Search for the cell housing the specified text and yield its (X, Y) center coordinate. 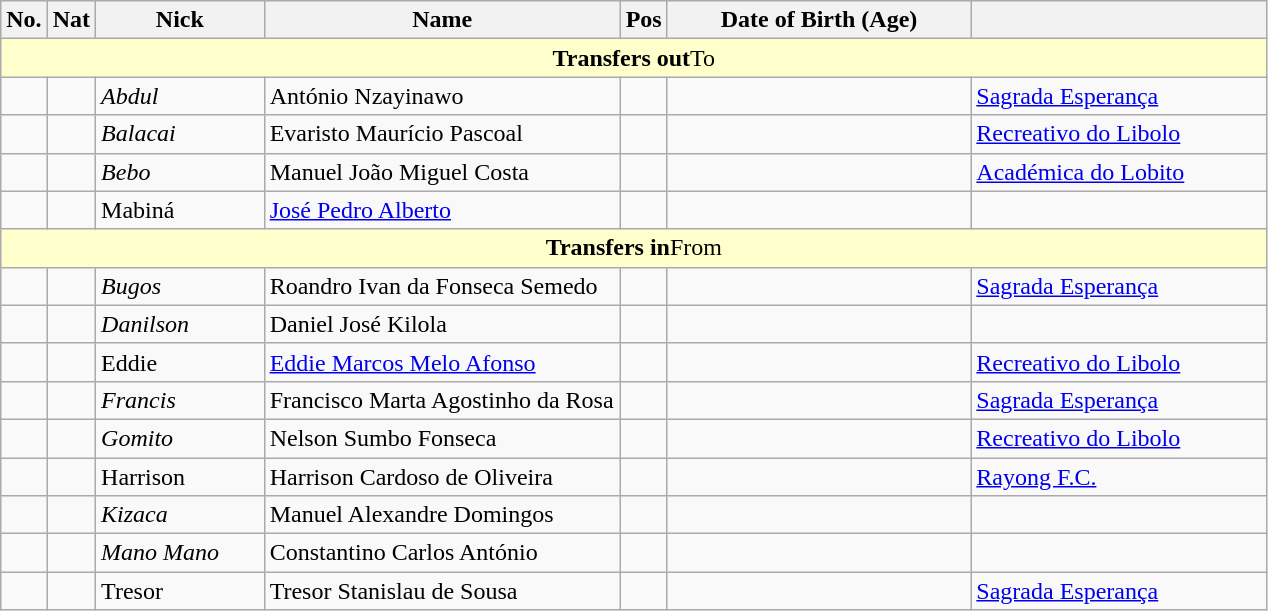
Gomito (180, 438)
Danilson (180, 324)
António Nzayinawo (442, 96)
Balacai (180, 134)
Académica do Lobito (1119, 172)
Tresor Stanislau de Sousa (442, 591)
Tresor (180, 591)
Date of Birth (Age) (819, 20)
Harrison (180, 477)
Manuel Alexandre Domingos (442, 515)
José Pedro Alberto (442, 210)
Constantino Carlos António (442, 553)
Harrison Cardoso de Oliveira (442, 477)
Transfers outTo (634, 58)
Roandro Ivan da Fonseca Semedo (442, 286)
Nat (71, 20)
Manuel João Miguel Costa (442, 172)
Francis (180, 400)
Rayong F.C. (1119, 477)
Bugos (180, 286)
Transfers inFrom (634, 248)
Nelson Sumbo Fonseca (442, 438)
Mano Mano (180, 553)
Mabiná (180, 210)
Bebo (180, 172)
Kizaca (180, 515)
Pos (644, 20)
Abdul (180, 96)
Evaristo Maurício Pascoal (442, 134)
Eddie (180, 362)
Francisco Marta Agostinho da Rosa (442, 400)
Nick (180, 20)
Eddie Marcos Melo Afonso (442, 362)
Name (442, 20)
Daniel José Kilola (442, 324)
No. (24, 20)
